Detect which cell encompasses the target text, then output its (X, Y) center coordinate. 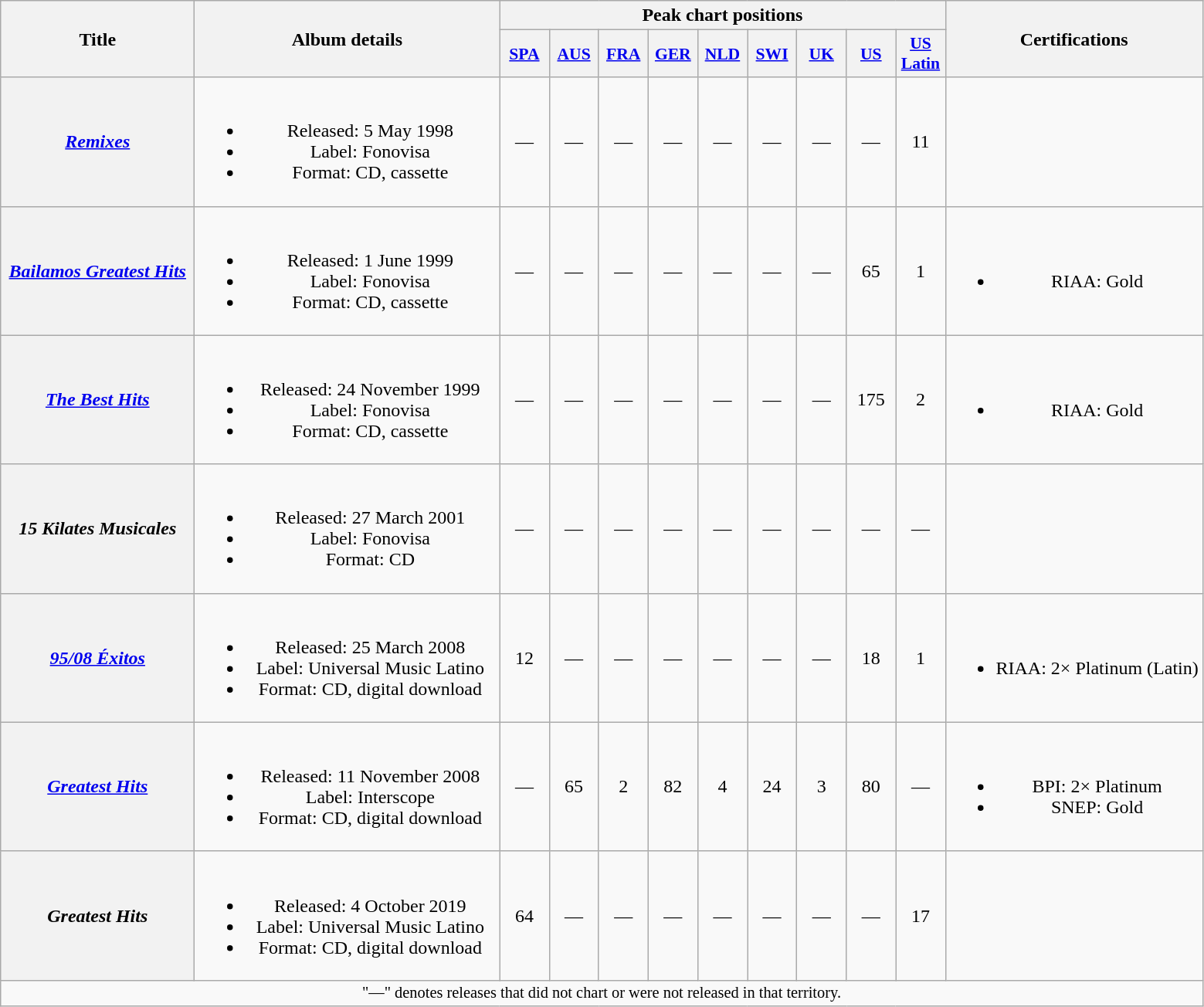
FRA (623, 54)
The Best Hits (97, 400)
US (871, 54)
AUS (574, 54)
GER (673, 54)
24 (772, 786)
17 (921, 916)
Certifications (1073, 39)
Released: 4 October 2019Label: Universal Music LatinoFormat: CD, digital download (348, 916)
Title (97, 39)
82 (673, 786)
175 (871, 400)
Released: 24 November 1999Label: FonovisaFormat: CD, cassette (348, 400)
"—" denotes releases that did not chart or were not released in that territory. (602, 993)
64 (524, 916)
Peak chart positions (723, 15)
UK (822, 54)
Released: 27 March 2001Label: FonovisaFormat: CD (348, 528)
12 (524, 658)
Remixes (97, 142)
Released: 5 May 1998Label: FonovisaFormat: CD, cassette (348, 142)
Released: 1 June 1999Label: FonovisaFormat: CD, cassette (348, 270)
15 Kilates Musicales (97, 528)
Released: 11 November 2008Label: InterscopeFormat: CD, digital download (348, 786)
11 (921, 142)
3 (822, 786)
NLD (722, 54)
Released: 25 March 2008Label: Universal Music LatinoFormat: CD, digital download (348, 658)
18 (871, 658)
4 (722, 786)
95/08 Éxitos (97, 658)
RIAA: 2× Platinum (Latin) (1073, 658)
Bailamos Greatest Hits (97, 270)
SWI (772, 54)
SPA (524, 54)
BPI: 2× PlatinumSNEP: Gold (1073, 786)
Album details (348, 39)
US Latin (921, 54)
80 (871, 786)
